Provide the (x, y) coordinate of the cell's center where the given text is located.  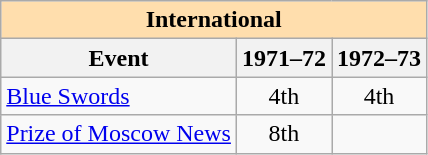
Prize of Moscow News (119, 134)
1971–72 (284, 58)
Blue Swords (119, 96)
8th (284, 134)
1972–73 (380, 58)
Event (119, 58)
International (214, 20)
